Pinpoint the cell where the given text exists, returning its [x, y] midpoint coordinate. 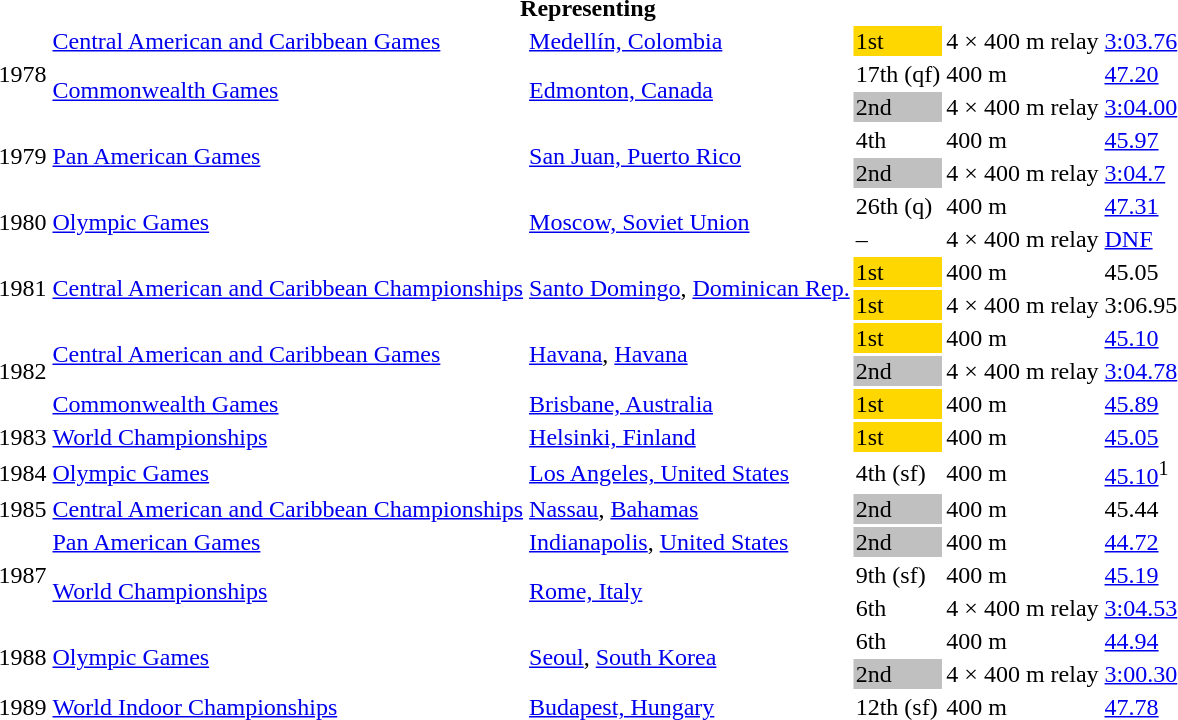
San Juan, Puerto Rico [690, 156]
Moscow, Soviet Union [690, 222]
Nassau, Bahamas [690, 509]
26th (q) [898, 206]
– [898, 239]
4th [898, 140]
Edmonton, Canada [690, 90]
Brisbane, Australia [690, 404]
Medellín, Colombia [690, 41]
Santo Domingo, Dominican Rep. [690, 288]
Helsinki, Finland [690, 437]
4th (sf) [898, 473]
Havana, Havana [690, 354]
Rome, Italy [690, 592]
Los Angeles, United States [690, 473]
17th (qf) [898, 74]
9th (sf) [898, 575]
Seoul, South Korea [690, 658]
Indianapolis, United States [690, 542]
